For the text-containing cell, return its midpoint in [x, y] coordinate format. 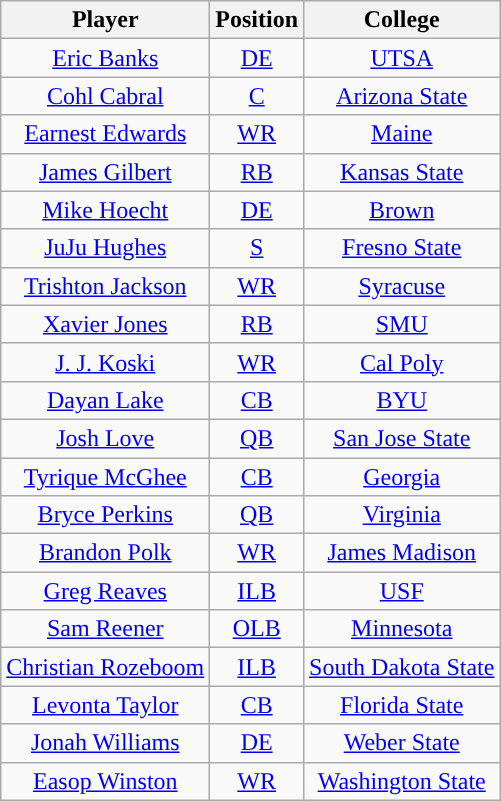
Cal Poly [402, 362]
Eric Banks [106, 58]
Trishton Jackson [106, 286]
UTSA [402, 58]
C [257, 96]
Sam Reener [106, 629]
OLB [257, 629]
Kansas State [402, 172]
S [257, 248]
J. J. Koski [106, 362]
Arizona State [402, 96]
Bryce Perkins [106, 515]
BYU [402, 400]
Josh Love [106, 438]
Jonah Williams [106, 743]
JuJu Hughes [106, 248]
Washington State [402, 781]
Greg Reaves [106, 591]
Cohl Cabral [106, 96]
Minnesota [402, 629]
Syracuse [402, 286]
Maine [402, 134]
Brown [402, 210]
Xavier Jones [106, 324]
Levonta Taylor [106, 705]
Weber State [402, 743]
SMU [402, 324]
Brandon Polk [106, 553]
South Dakota State [402, 667]
Virginia [402, 515]
Georgia [402, 477]
Position [257, 20]
USF [402, 591]
Earnest Edwards [106, 134]
College [402, 20]
Dayan Lake [106, 400]
Mike Hoecht [106, 210]
Christian Rozeboom [106, 667]
James Madison [402, 553]
James Gilbert [106, 172]
Fresno State [402, 248]
Easop Winston [106, 781]
Florida State [402, 705]
Player [106, 20]
Tyrique McGhee [106, 477]
San Jose State [402, 438]
